Identify which cell holds the provided text, then report its [x, y] central coordinate. 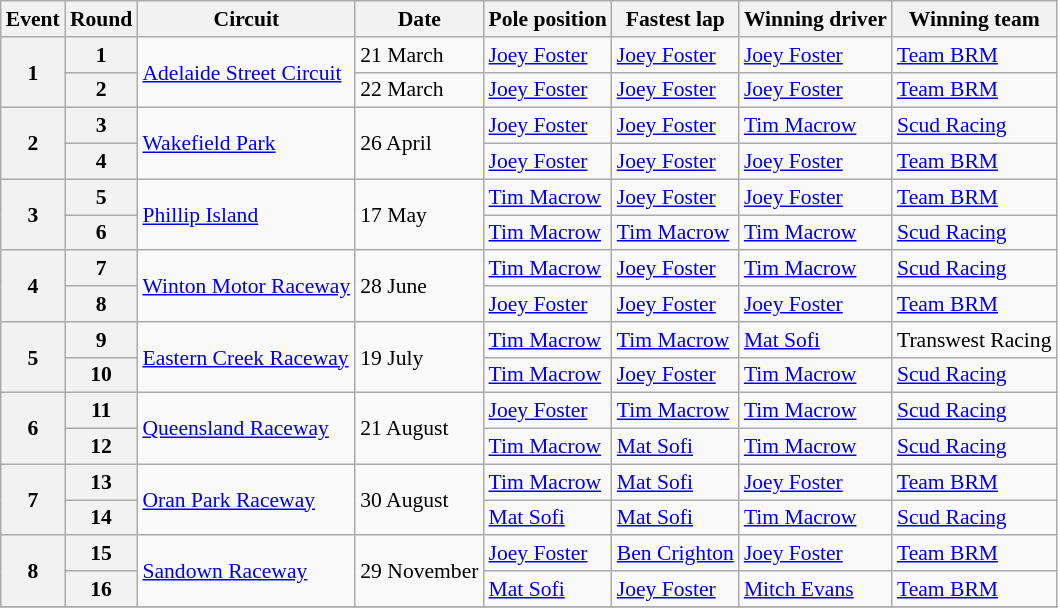
9 [102, 340]
Phillip Island [246, 214]
Transwest Racing [974, 340]
Queensland Raceway [246, 428]
Winning driver [816, 19]
21 March [419, 55]
Ben Crighton [676, 554]
26 April [419, 144]
16 [102, 589]
11 [102, 411]
10 [102, 375]
19 July [419, 358]
Date [419, 19]
28 June [419, 286]
14 [102, 518]
Circuit [246, 19]
Wakefield Park [246, 144]
Winton Motor Raceway [246, 286]
Winning team [974, 19]
Oran Park Raceway [246, 500]
15 [102, 554]
29 November [419, 572]
12 [102, 447]
Adelaide Street Circuit [246, 72]
Sandown Raceway [246, 572]
Mitch Evans [816, 589]
Pole position [547, 19]
21 August [419, 428]
13 [102, 482]
30 August [419, 500]
Fastest lap [676, 19]
Event [33, 19]
17 May [419, 214]
Eastern Creek Raceway [246, 358]
22 March [419, 90]
Round [102, 19]
